Pinpoint the cell where the given text exists, returning its [X, Y] midpoint coordinate. 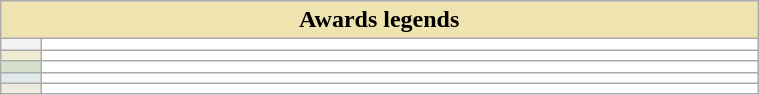
Awards legends [380, 20]
